Capture the cell that displays the provided text and extract its [x, y] central coordinate. 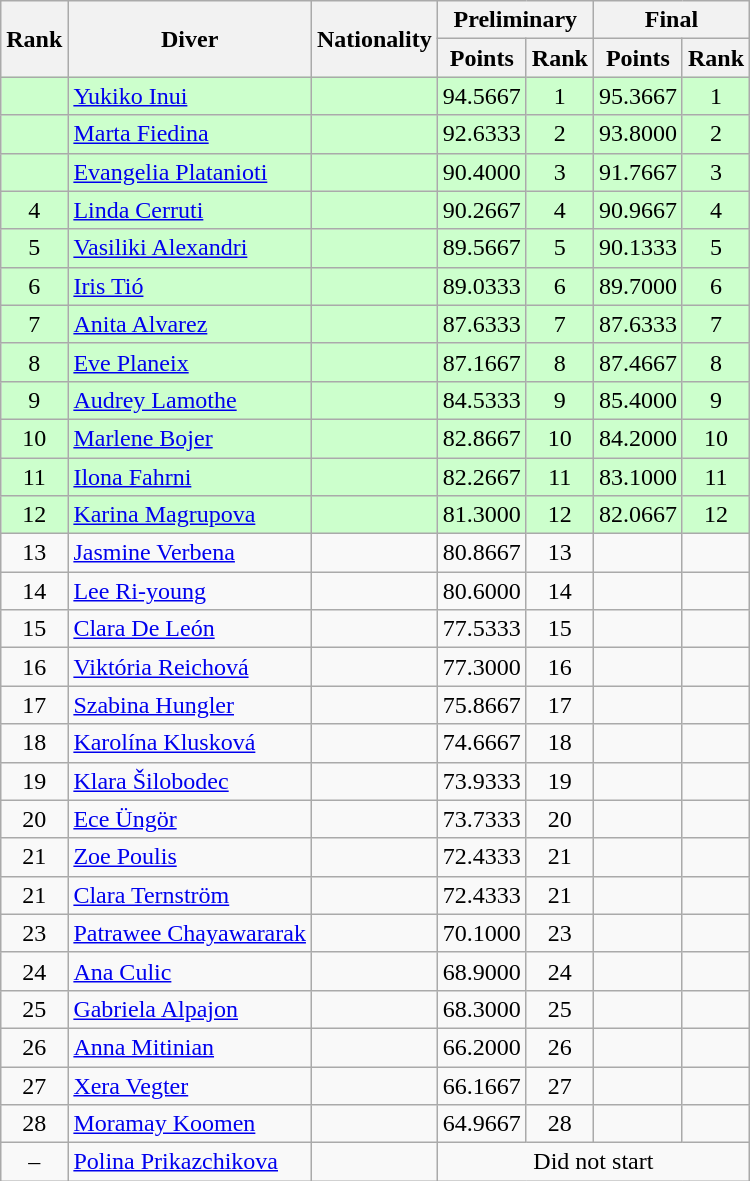
Marlene Bojer [190, 438]
Nationality [374, 39]
Ilona Fahrni [190, 477]
75.8667 [482, 705]
64.9667 [482, 1124]
Iris Tió [190, 286]
Clara De León [190, 629]
89.7000 [638, 286]
66.2000 [482, 1047]
Anna Mitinian [190, 1047]
66.1667 [482, 1085]
83.1000 [638, 477]
90.2667 [482, 210]
Diver [190, 39]
90.1333 [638, 248]
94.5667 [482, 96]
Karina Magrupova [190, 515]
89.5667 [482, 248]
Klara Šilobodec [190, 781]
87.1667 [482, 362]
Jasmine Verbena [190, 553]
Eve Planeix [190, 362]
68.3000 [482, 1009]
– [34, 1162]
80.8667 [482, 553]
77.3000 [482, 667]
84.2000 [638, 438]
Vasiliki Alexandri [190, 248]
Audrey Lamothe [190, 400]
Karolína Klusková [190, 743]
Anita Alvarez [190, 324]
90.4000 [482, 172]
Lee Ri-young [190, 591]
82.2667 [482, 477]
Marta Fiedina [190, 134]
Yukiko Inui [190, 96]
Szabina Hungler [190, 705]
Did not start [593, 1162]
Preliminary [515, 20]
90.9667 [638, 210]
73.9333 [482, 781]
Moramay Koomen [190, 1124]
95.3667 [638, 96]
80.6000 [482, 591]
Zoe Poulis [190, 857]
70.1000 [482, 933]
Clara Ternström [190, 895]
Ece Üngör [190, 819]
Viktória Reichová [190, 667]
89.0333 [482, 286]
87.4667 [638, 362]
68.9000 [482, 971]
Evangelia Platanioti [190, 172]
Polina Prikazchikova [190, 1162]
93.8000 [638, 134]
82.0667 [638, 515]
Patrawee Chayawararak [190, 933]
85.4000 [638, 400]
Linda Cerruti [190, 210]
73.7333 [482, 819]
Ana Culic [190, 971]
82.8667 [482, 438]
Xera Vegter [190, 1085]
74.6667 [482, 743]
91.7667 [638, 172]
77.5333 [482, 629]
Final [671, 20]
Gabriela Alpajon [190, 1009]
84.5333 [482, 400]
92.6333 [482, 134]
81.3000 [482, 515]
